Determine the (X, Y) coordinate at the center of the cell enclosing the given text.  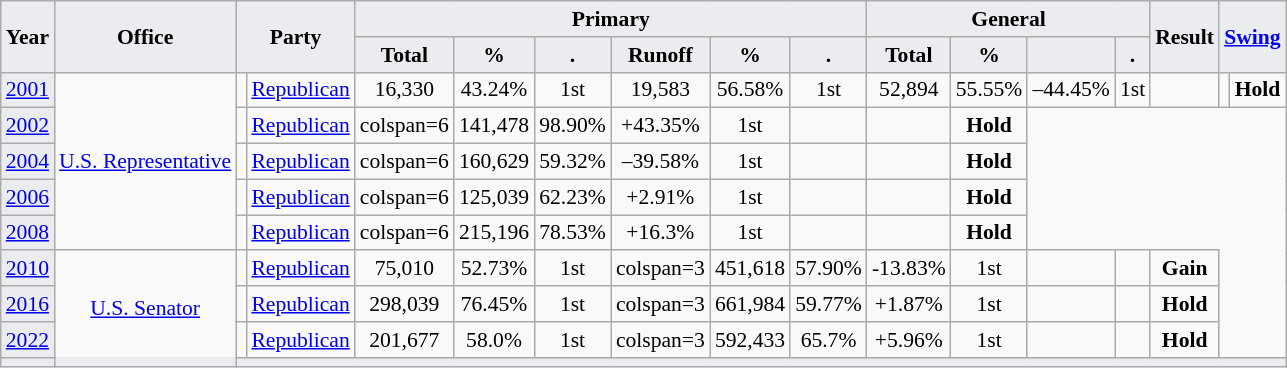
59.77% (828, 304)
52.73% (494, 269)
Year (28, 36)
2001 (28, 90)
160,629 (494, 162)
43.24% (494, 90)
125,039 (494, 197)
Swing (1252, 36)
+43.35% (660, 126)
661,984 (750, 304)
65.7% (828, 340)
+1.87% (909, 304)
2006 (28, 197)
-13.83% (909, 269)
2016 (28, 304)
Primary (611, 19)
–39.58% (660, 162)
2010 (28, 269)
–44.45% (1070, 90)
+2.91% (660, 197)
2002 (28, 126)
Party (296, 36)
U.S. Representative (145, 161)
General (1008, 19)
298,039 (404, 304)
19,583 (660, 90)
62.23% (572, 197)
U.S. Senator (145, 310)
Runoff (660, 55)
451,618 (750, 269)
201,677 (404, 340)
2008 (28, 233)
76.45% (494, 304)
215,196 (494, 233)
58.0% (494, 340)
2022 (28, 340)
56.58% (750, 90)
+16.3% (660, 233)
98.90% (572, 126)
59.32% (572, 162)
52,894 (909, 90)
141,478 (494, 126)
2004 (28, 162)
16,330 (404, 90)
75,010 (404, 269)
Office (145, 36)
55.55% (990, 90)
57.90% (828, 269)
Gain (1184, 269)
Result (1184, 36)
78.53% (572, 233)
+5.96% (909, 340)
592,433 (750, 340)
